Search for the cell housing the specified text and yield its (X, Y) center coordinate. 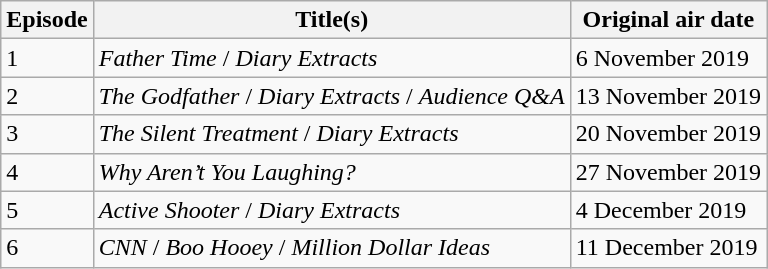
2 (47, 96)
5 (47, 210)
6 (47, 248)
Why Aren’t You Laughing? (332, 172)
27 November 2019 (668, 172)
CNN / Boo Hooey / Million Dollar Ideas (332, 248)
3 (47, 134)
13 November 2019 (668, 96)
4 December 2019 (668, 210)
Original air date (668, 20)
11 December 2019 (668, 248)
1 (47, 58)
Episode (47, 20)
Active Shooter / Diary Extracts (332, 210)
The Godfather / Diary Extracts / Audience Q&A (332, 96)
20 November 2019 (668, 134)
Father Time / Diary Extracts (332, 58)
The Silent Treatment / Diary Extracts (332, 134)
6 November 2019 (668, 58)
Title(s) (332, 20)
4 (47, 172)
